Identify which cell holds the provided text, then report its (X, Y) central coordinate. 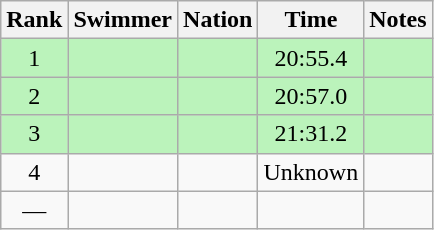
Nation (218, 20)
— (34, 210)
1 (34, 58)
2 (34, 96)
20:55.4 (311, 58)
4 (34, 172)
Notes (398, 20)
21:31.2 (311, 134)
Unknown (311, 172)
Time (311, 20)
Rank (34, 20)
20:57.0 (311, 96)
Swimmer (123, 20)
3 (34, 134)
